Search for the cell housing the specified text and yield its (X, Y) center coordinate. 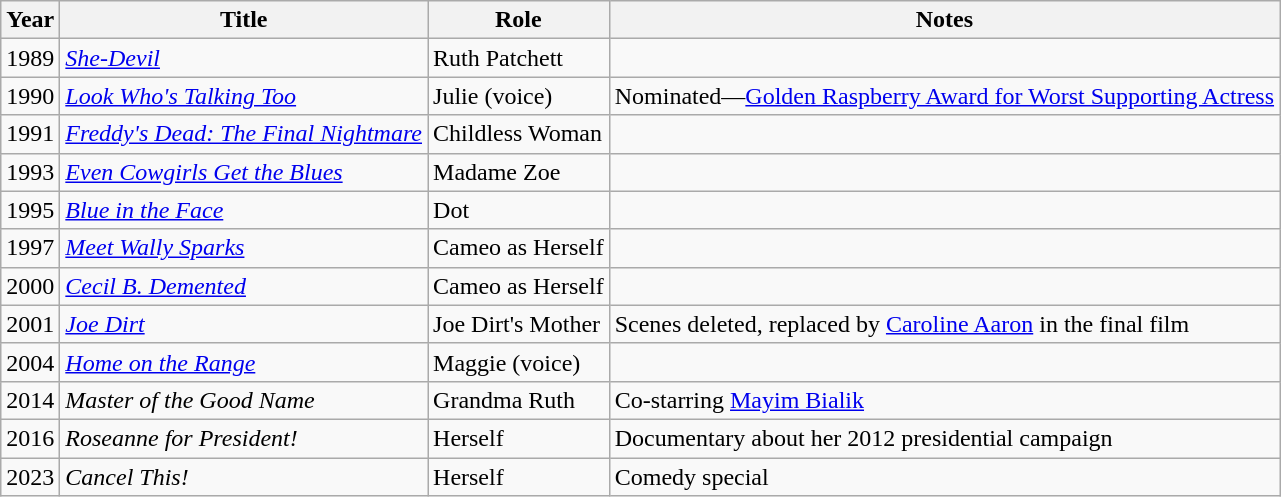
Freddy's Dead: The Final Nightmare (244, 134)
Roseanne for President! (244, 438)
Co-starring Mayim Bialik (944, 400)
Role (519, 20)
Look Who's Talking Too (244, 96)
Year (30, 20)
2000 (30, 286)
Comedy special (944, 477)
Even Cowgirls Get the Blues (244, 172)
Documentary about her 2012 presidential campaign (944, 438)
1990 (30, 96)
Joe Dirt's Mother (519, 324)
Joe Dirt (244, 324)
Home on the Range (244, 362)
2016 (30, 438)
Childless Woman (519, 134)
Madame Zoe (519, 172)
1997 (30, 248)
Nominated—Golden Raspberry Award for Worst Supporting Actress (944, 96)
Maggie (voice) (519, 362)
Meet Wally Sparks (244, 248)
Master of the Good Name (244, 400)
Julie (voice) (519, 96)
1993 (30, 172)
Blue in the Face (244, 210)
She-Devil (244, 58)
Scenes deleted, replaced by Caroline Aaron in the final film (944, 324)
Dot (519, 210)
Cancel This! (244, 477)
Title (244, 20)
2014 (30, 400)
Notes (944, 20)
Grandma Ruth (519, 400)
1995 (30, 210)
1989 (30, 58)
2023 (30, 477)
2001 (30, 324)
Ruth Patchett (519, 58)
2004 (30, 362)
1991 (30, 134)
Cecil B. Demented (244, 286)
